Identify which cell holds the provided text, then report its [x, y] central coordinate. 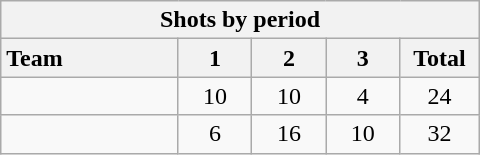
2 [289, 58]
Shots by period [240, 20]
6 [215, 134]
16 [289, 134]
Team [90, 58]
32 [440, 134]
Total [440, 58]
3 [363, 58]
4 [363, 96]
24 [440, 96]
1 [215, 58]
